Search for the cell housing the specified text and yield its [X, Y] center coordinate. 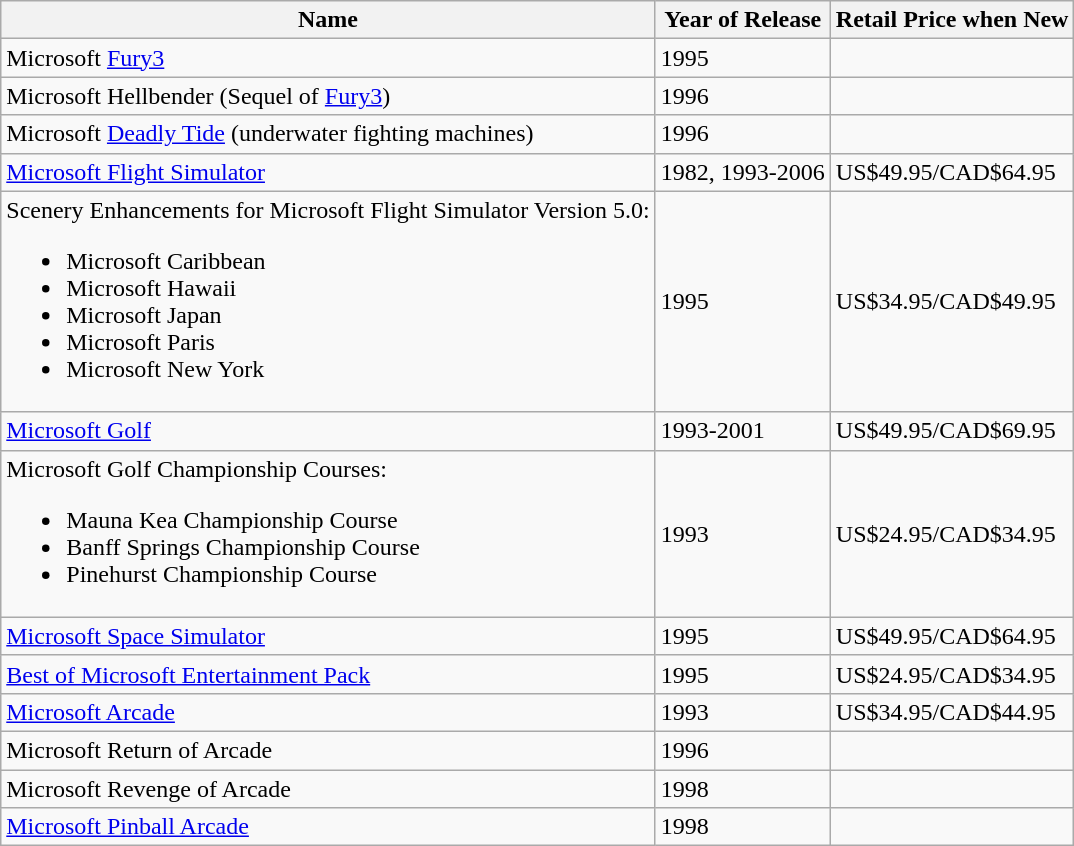
Microsoft Space Simulator [328, 636]
Microsoft Hellbender (Sequel of Fury3) [328, 96]
1982, 1993-2006 [742, 172]
US$34.95/CAD$44.95 [952, 712]
Microsoft Fury3 [328, 58]
Microsoft Deadly Tide (underwater fighting machines) [328, 134]
Microsoft Return of Arcade [328, 750]
Microsoft Revenge of Arcade [328, 789]
1993-2001 [742, 431]
US$34.95/CAD$49.95 [952, 302]
Microsoft Pinball Arcade [328, 827]
Microsoft Golf Championship Courses:Mauna Kea Championship CourseBanff Springs Championship CoursePinehurst Championship Course [328, 534]
Microsoft Golf [328, 431]
Microsoft Flight Simulator [328, 172]
Name [328, 20]
Retail Price when New [952, 20]
US$49.95/CAD$69.95 [952, 431]
Scenery Enhancements for Microsoft Flight Simulator Version 5.0:Microsoft CaribbeanMicrosoft HawaiiMicrosoft JapanMicrosoft ParisMicrosoft New York [328, 302]
Best of Microsoft Entertainment Pack [328, 674]
Year of Release [742, 20]
Microsoft Arcade [328, 712]
